Locate the cell with the specified text and output its [x, y] center coordinate. 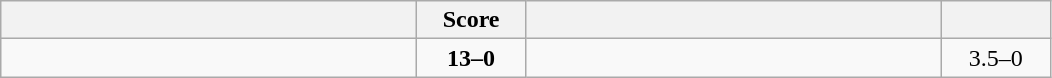
3.5–0 [996, 58]
13–0 [472, 58]
Score [472, 20]
